Capture the cell that displays the provided text and extract its [X, Y] central coordinate. 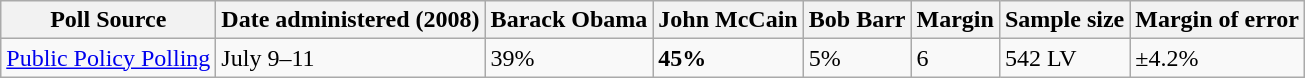
Date administered (2008) [350, 20]
6 [955, 58]
±4.2% [1218, 58]
Poll Source [108, 20]
John McCain [728, 20]
39% [569, 58]
Sample size [1064, 20]
5% [857, 58]
45% [728, 58]
Public Policy Polling [108, 58]
July 9–11 [350, 58]
Bob Barr [857, 20]
Margin [955, 20]
Barack Obama [569, 20]
Margin of error [1218, 20]
542 LV [1064, 58]
